Locate the cell with the specified text and output its (x, y) center coordinate. 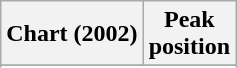
Chart (2002) (72, 34)
Peakposition (189, 34)
